Capture the cell that displays the provided text and extract its (X, Y) central coordinate. 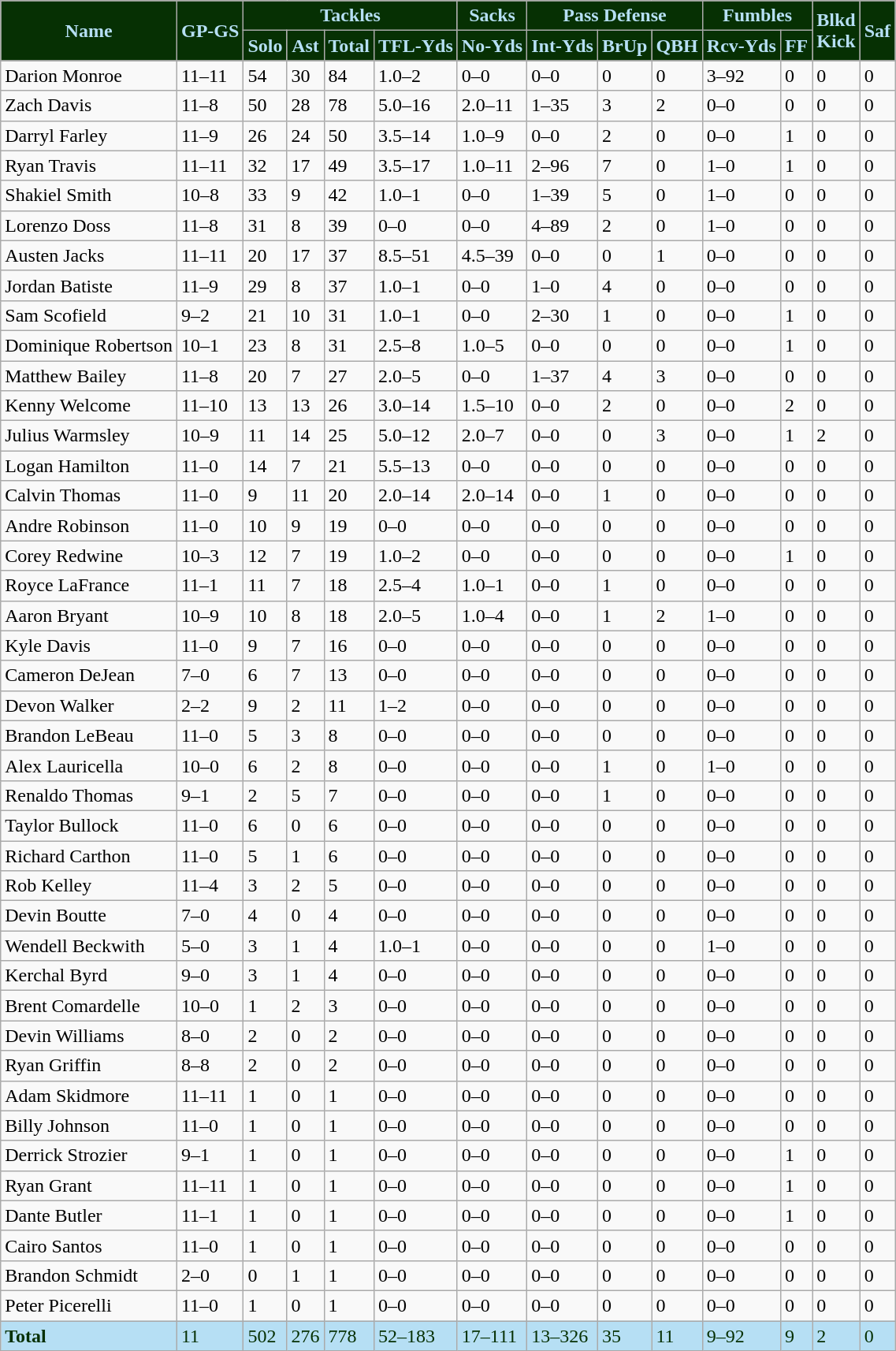
4.5–39 (492, 255)
Richard Carthon (89, 855)
30 (306, 76)
49 (349, 166)
24 (306, 136)
Kyle Davis (89, 646)
Devon Walker (89, 705)
5.5–13 (416, 466)
1–39 (563, 195)
84 (349, 76)
276 (306, 1336)
Kenny Welcome (89, 406)
Adam Skidmore (89, 1096)
Saf (877, 31)
1–35 (563, 106)
9–92 (741, 1336)
Darion Monroe (89, 76)
8–8 (210, 1066)
Ryan Grant (89, 1185)
2.0–11 (492, 106)
2–96 (563, 166)
17–111 (492, 1336)
BlkdKick (836, 31)
39 (349, 225)
Cameron DeJean (89, 675)
25 (349, 436)
9–0 (210, 976)
16 (349, 646)
Devin Boutte (89, 916)
3.0–14 (416, 406)
Derrick Strozier (89, 1156)
10–8 (210, 195)
5.0–16 (416, 106)
1.0–9 (492, 136)
1.0–11 (492, 166)
13–326 (563, 1336)
Ryan Griffin (89, 1066)
Rob Kelley (89, 886)
Sacks (492, 16)
Peter Picerelli (89, 1305)
Rcv-Yds (741, 46)
Renaldo Thomas (89, 795)
8–0 (210, 1036)
23 (265, 345)
Sam Scofield (89, 315)
Brandon Schmidt (89, 1275)
5.0–12 (416, 436)
Julius Warmsley (89, 436)
Solo (265, 46)
Name (89, 31)
8.5–51 (416, 255)
Ast (306, 46)
27 (349, 376)
12 (265, 556)
Darryl Farley (89, 136)
78 (349, 106)
Kerchal Byrd (89, 976)
Corey Redwine (89, 556)
Andre Robinson (89, 526)
3.5–17 (416, 166)
1.0–4 (492, 616)
35 (624, 1336)
Pass Defense (615, 16)
5–0 (210, 946)
3–92 (741, 76)
32 (265, 166)
Taylor Bullock (89, 825)
1.0–5 (492, 345)
Ryan Travis (89, 166)
28 (306, 106)
TFL-Yds (416, 46)
Aaron Bryant (89, 616)
GP-GS (210, 31)
3.5–14 (416, 136)
QBH (677, 46)
1–2 (416, 705)
4–89 (563, 225)
Cairo Santos (89, 1245)
2–0 (210, 1275)
No-Yds (492, 46)
10–1 (210, 345)
Zach Davis (89, 106)
42 (349, 195)
Austen Jacks (89, 255)
52–183 (416, 1336)
29 (265, 285)
10–3 (210, 556)
2.5–4 (416, 586)
Brandon LeBeau (89, 735)
Wendell Beckwith (89, 946)
2–2 (210, 705)
Brent Comardelle (89, 1006)
1–37 (563, 376)
778 (349, 1336)
Lorenzo Doss (89, 225)
Dante Butler (89, 1215)
Royce LaFrance (89, 586)
2.5–8 (416, 345)
33 (265, 195)
Dominique Robertson (89, 345)
54 (265, 76)
Calvin Thomas (89, 496)
Jordan Batiste (89, 285)
BrUp (624, 46)
502 (265, 1336)
11–4 (210, 886)
Tackles (350, 16)
1.5–10 (492, 406)
Matthew Bailey (89, 376)
Logan Hamilton (89, 466)
FF (796, 46)
Fumbles (757, 16)
Alex Lauricella (89, 765)
Devin Williams (89, 1036)
Billy Johnson (89, 1126)
11–10 (210, 406)
Shakiel Smith (89, 195)
2.0–7 (492, 436)
Int-Yds (563, 46)
2–30 (563, 315)
9–2 (210, 315)
